Find where the given text appears and provide that cell's center as [x, y] coordinate. 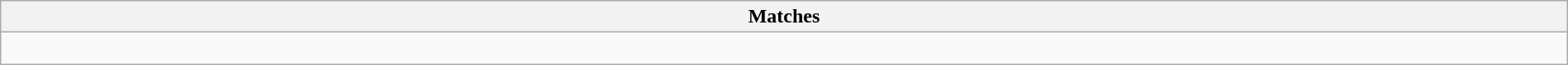
Matches [784, 17]
